Extract the [x, y] coordinate from the center of the cell holding the provided text.  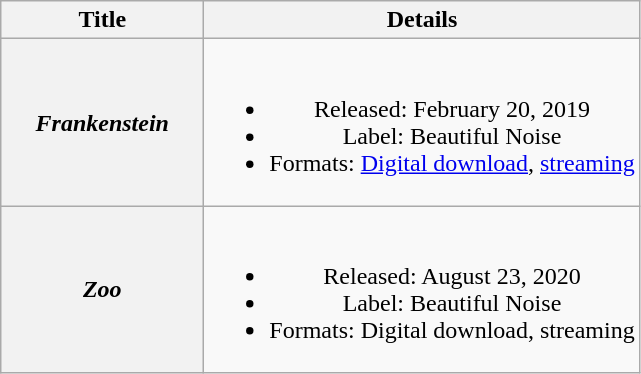
Frankenstein [102, 122]
Released: February 20, 2019Label: Beautiful NoiseFormats: Digital download, streaming [422, 122]
Released: August 23, 2020Label: Beautiful NoiseFormats: Digital download, streaming [422, 290]
Title [102, 20]
Details [422, 20]
Zoo [102, 290]
